Pinpoint the cell where the given text exists, returning its [x, y] midpoint coordinate. 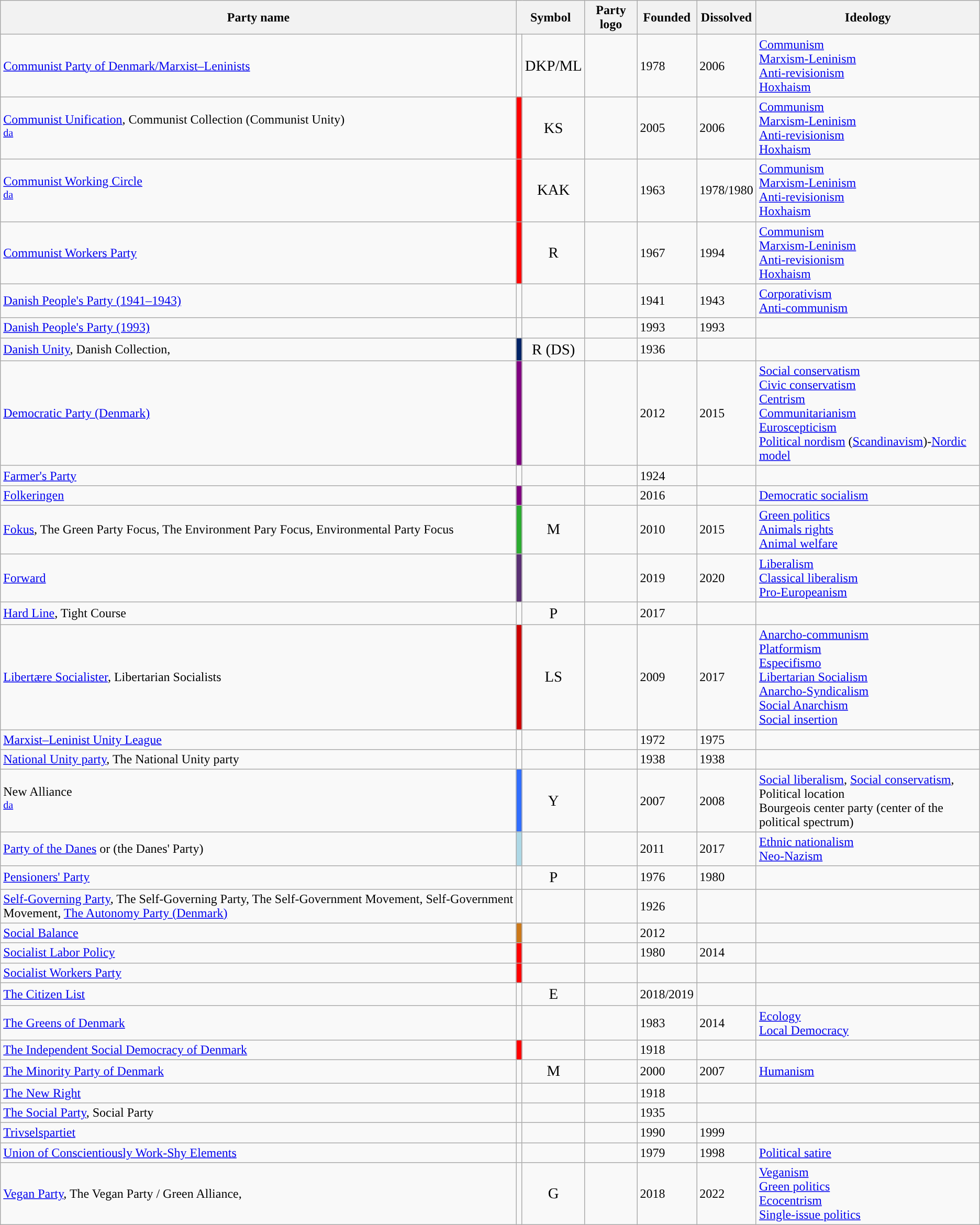
G [553, 1194]
Socialist Labor Policy [259, 953]
Hard Line, Tight Course [259, 614]
1998 [727, 1153]
The Social Party, Social Party [259, 1113]
Social liberalism, Social conservatism, Political locationBourgeois center party (center of the political spectrum) [868, 801]
Humanism [868, 1071]
LiberalismClassical liberalismPro-Europeanism [868, 578]
1963 [667, 191]
E [553, 994]
1994 [727, 252]
Dissolved [727, 18]
1999 [727, 1133]
Y [553, 801]
2016 [667, 495]
1976 [667, 877]
Folkeringen [259, 495]
Forward [259, 578]
1924 [667, 475]
1983 [667, 1023]
Communist Unification, Communist Collection (Communist Unity)da [259, 128]
Democratic socialism [868, 495]
Symbol [551, 18]
1943 [727, 300]
1972 [667, 740]
The New Right [259, 1093]
1975 [727, 740]
CorporativismAnti-communism [868, 300]
R [553, 252]
Democratic Party (Denmark) [259, 413]
Pensioners' Party [259, 877]
Danish People's Party (1941–1943) [259, 300]
LS [553, 677]
Social conservatismCivic conservatismCentrismCommunitarianismEuroscepticismPolitical nordism (Scandinavism)-Nordic model [868, 413]
Danish Unity, Danish Collection, [259, 349]
Communist Party of Denmark/Marxist–Leninists [259, 66]
Fokus, The Green Party Focus, The Environment Pary Focus, Environmental Party Focus [259, 529]
2018 [667, 1194]
National Unity party, The National Unity party [259, 760]
Danish People's Party (1993) [259, 328]
1978/1980 [727, 191]
Trivselspartiet [259, 1133]
2009 [667, 677]
VeganismGreen politicsEcocentrismSingle-issue politics [868, 1194]
Ethnic nationalismNeo-Nazism [868, 849]
The Citizen List [259, 994]
1979 [667, 1153]
Social Balance [259, 933]
Founded [667, 18]
The Minority Party of Denmark [259, 1071]
Farmer's Party [259, 475]
1936 [667, 349]
The Greens of Denmark [259, 1023]
Marxist–Leninist Unity League [259, 740]
New Allianceda [259, 801]
2000 [667, 1071]
Vegan Party, The Vegan Party / Green Alliance, [259, 1194]
2020 [727, 578]
2010 [667, 529]
Libertære Socialister, Libertarian Socialists [259, 677]
2008 [727, 801]
Party logo [611, 18]
1935 [667, 1113]
Green politicsAnimals rightsAnimal welfare [868, 529]
2011 [667, 849]
2005 [667, 128]
EcologyLocal Democracy [868, 1023]
2022 [727, 1194]
1967 [667, 252]
1990 [667, 1133]
R (DS) [553, 349]
Socialist Workers Party [259, 973]
Communist Working Circleda [259, 191]
1978 [667, 66]
Party name [259, 18]
Party of the Danes or (the Danes' Party) [259, 849]
Union of Conscientiously Work-Shy Elements [259, 1153]
Communist Workers Party [259, 252]
The Independent Social Democracy of Denmark [259, 1050]
Self-Governing Party, The Self-Governing Party, The Self-Government Movement, Self-Government Movement, The Autonomy Party (Denmark) [259, 906]
Ideology [868, 18]
Political satire [868, 1153]
KAK [553, 191]
2018/2019 [667, 994]
2019 [667, 578]
KS [553, 128]
1941 [667, 300]
Anarcho-communismPlatformismEspecifismoLibertarian SocialismAnarcho-SyndicalismSocial AnarchismSocial insertion [868, 677]
DKP/ML [553, 66]
1926 [667, 906]
